For the text-containing cell, return its midpoint in (X, Y) coordinate format. 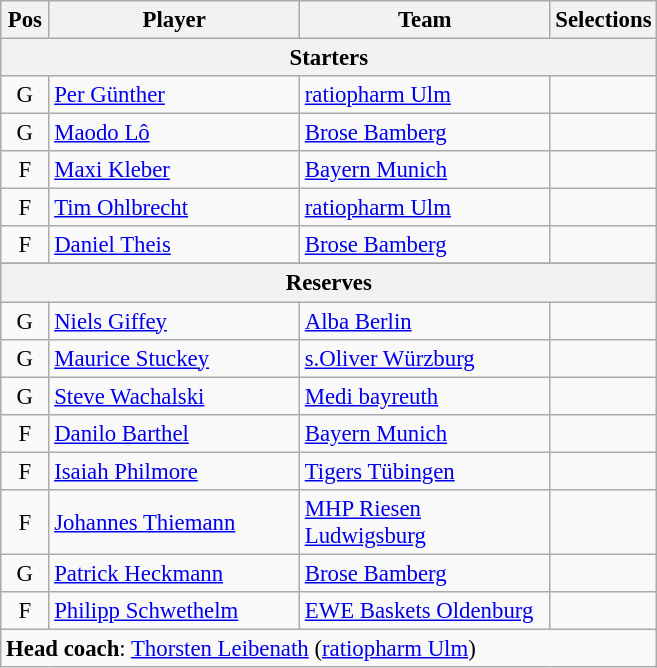
Steve Wachalski (174, 396)
Pos (25, 20)
Johannes Thiemann (174, 522)
Selections (604, 20)
Team (424, 20)
Maodo Lô (174, 133)
Danilo Barthel (174, 433)
Isaiah Philmore (174, 471)
Niels Giffey (174, 321)
Per Günther (174, 95)
Medi bayreuth (424, 396)
MHP Riesen Ludwigsburg (424, 522)
Maurice Stuckey (174, 358)
Head coach: Thorsten Leibenath (ratiopharm Ulm) (329, 648)
Tim Ohlbrecht (174, 208)
Reserves (329, 283)
Player (174, 20)
Daniel Theis (174, 245)
Starters (329, 58)
Alba Berlin (424, 321)
EWE Baskets Oldenburg (424, 611)
Patrick Heckmann (174, 573)
Tigers Tübingen (424, 471)
Philipp Schwethelm (174, 611)
s.Oliver Würzburg (424, 358)
Maxi Kleber (174, 170)
